Capture the cell that displays the provided text and extract its (X, Y) central coordinate. 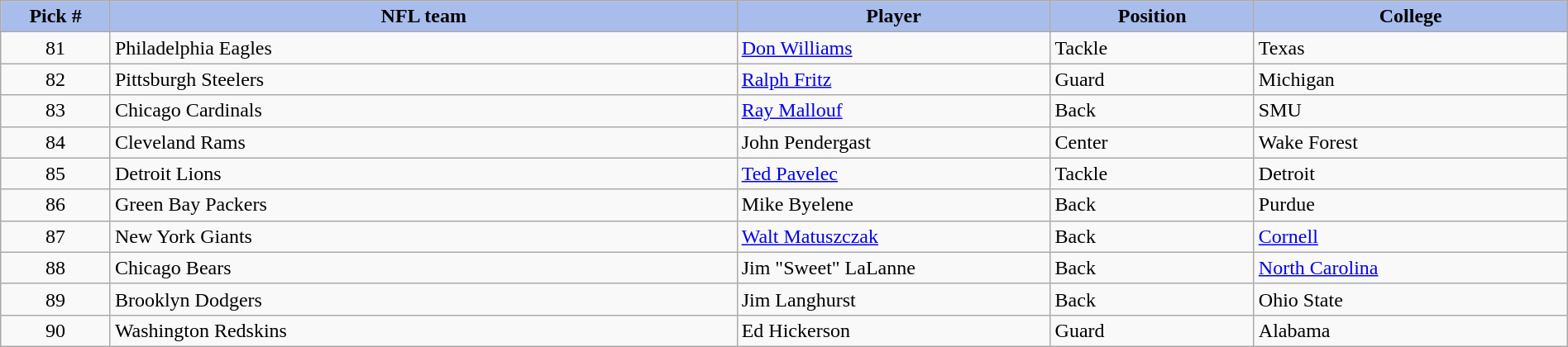
Jim Langhurst (893, 299)
Ralph Fritz (893, 79)
North Carolina (1411, 268)
Cleveland Rams (423, 142)
Brooklyn Dodgers (423, 299)
83 (56, 111)
90 (56, 330)
87 (56, 236)
Philadelphia Eagles (423, 48)
NFL team (423, 17)
Alabama (1411, 330)
Purdue (1411, 205)
Detroit (1411, 173)
Michigan (1411, 79)
88 (56, 268)
Pick # (56, 17)
Ted Pavelec (893, 173)
Wake Forest (1411, 142)
Pittsburgh Steelers (423, 79)
85 (56, 173)
Chicago Bears (423, 268)
Ray Mallouf (893, 111)
Jim "Sweet" LaLanne (893, 268)
Mike Byelene (893, 205)
Center (1152, 142)
Ohio State (1411, 299)
Player (893, 17)
84 (56, 142)
SMU (1411, 111)
Detroit Lions (423, 173)
Texas (1411, 48)
86 (56, 205)
Washington Redskins (423, 330)
Green Bay Packers (423, 205)
College (1411, 17)
Ed Hickerson (893, 330)
John Pendergast (893, 142)
81 (56, 48)
Chicago Cardinals (423, 111)
Position (1152, 17)
New York Giants (423, 236)
Don Williams (893, 48)
Walt Matuszczak (893, 236)
89 (56, 299)
Cornell (1411, 236)
82 (56, 79)
